Detect which cell encompasses the target text, then output its (X, Y) center coordinate. 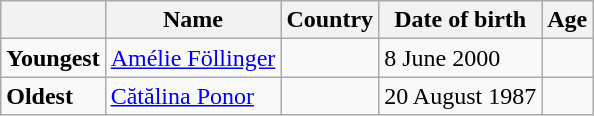
Name (193, 20)
8 June 2000 (460, 58)
Youngest (53, 58)
20 August 1987 (460, 96)
Amélie Föllinger (193, 58)
Oldest (53, 96)
Age (568, 20)
Date of birth (460, 20)
Country (330, 20)
Cătălina Ponor (193, 96)
